Identify which cell holds the provided text, then report its [X, Y] central coordinate. 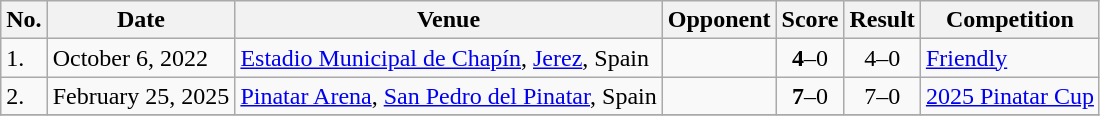
February 25, 2025 [141, 96]
Friendly [1010, 58]
No. [24, 20]
Score [810, 20]
2025 Pinatar Cup [1010, 96]
October 6, 2022 [141, 58]
Estadio Municipal de Chapín, Jerez, Spain [448, 58]
Date [141, 20]
Venue [448, 20]
Pinatar Arena, San Pedro del Pinatar, Spain [448, 96]
2. [24, 96]
Competition [1010, 20]
Result [882, 20]
1. [24, 58]
Opponent [719, 20]
